Detect which cell encompasses the target text, then output its [x, y] center coordinate. 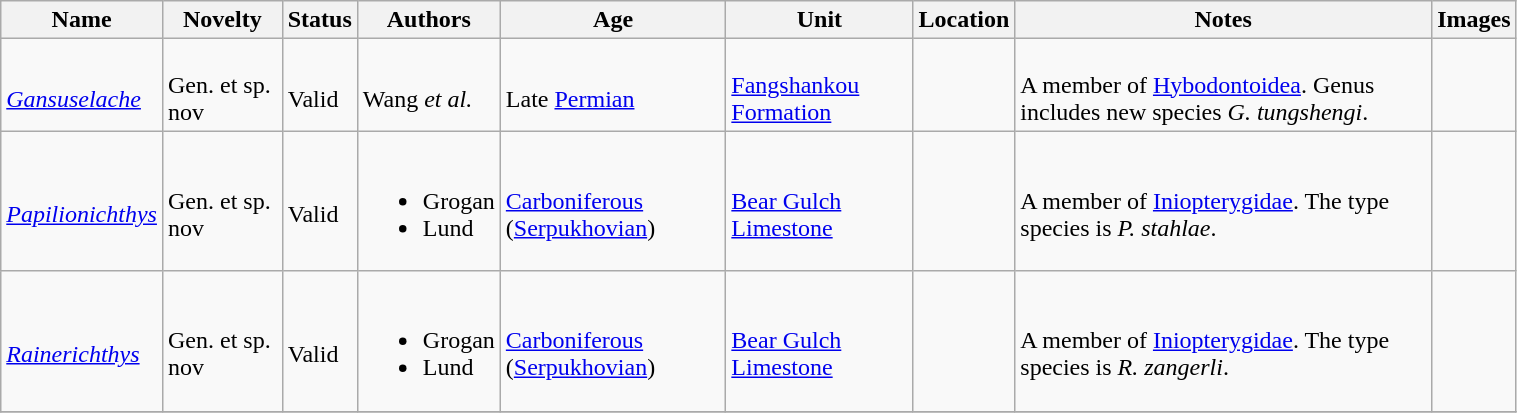
Age [612, 20]
Location [964, 20]
Name [82, 20]
Fangshankou Formation [820, 85]
Notes [1224, 20]
Images [1474, 20]
A member of Iniopterygidae. The type species is R. zangerli. [1224, 341]
Wang et al. [428, 85]
Late Permian [612, 85]
Authors [428, 20]
Papilionichthys [82, 201]
Gansuselache [82, 85]
Rainerichthys [82, 341]
Novelty [222, 20]
A member of Iniopterygidae. The type species is P. stahlae. [1224, 201]
A member of Hybodontoidea. Genus includes new species G. tungshengi. [1224, 85]
Unit [820, 20]
Status [320, 20]
